Extract the (X, Y) coordinate from the center of the cell holding the provided text.  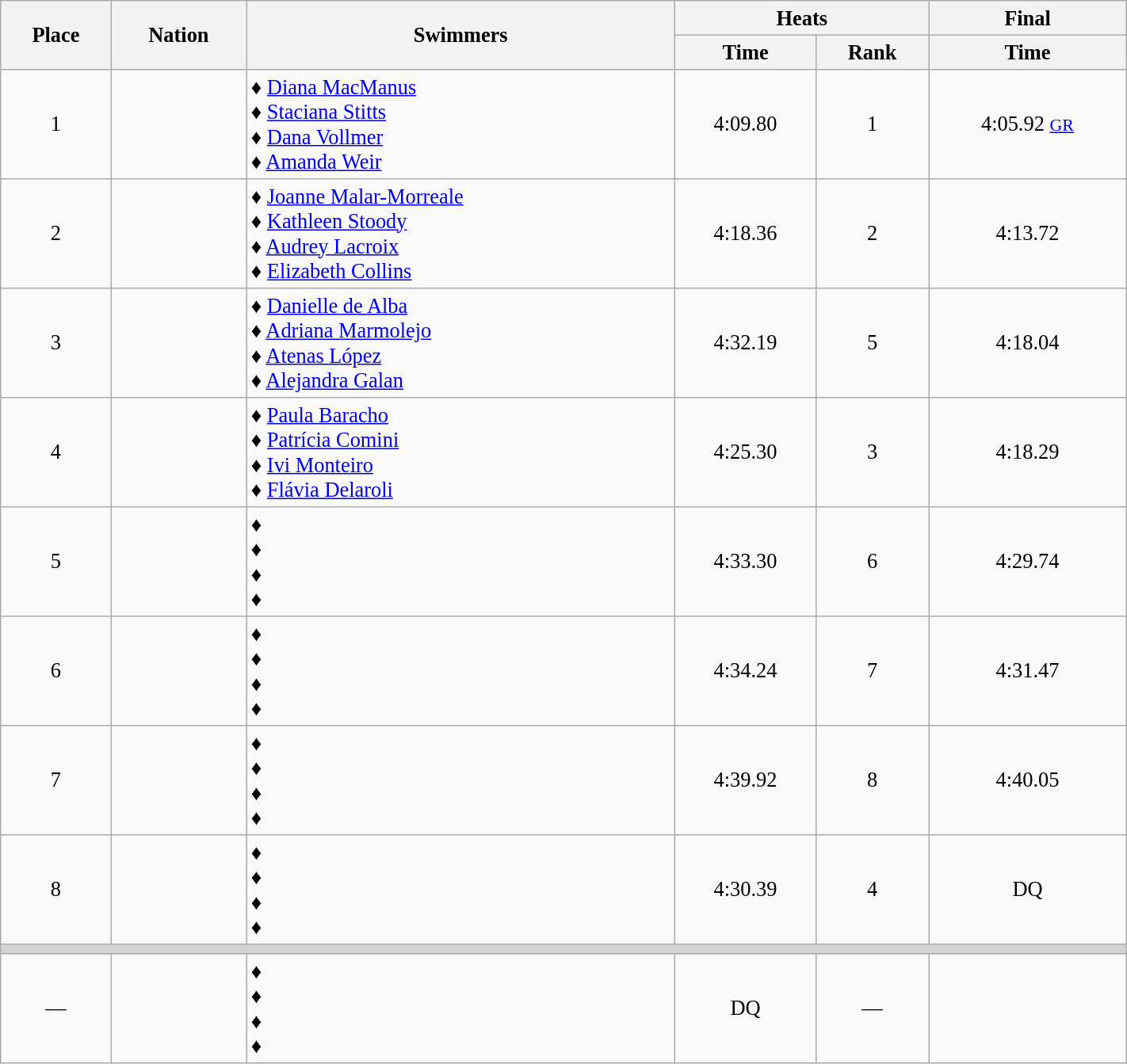
Heats (802, 17)
4:05.92 GR (1028, 124)
Swimmers (461, 35)
4:18.04 (1028, 343)
♦ Paula Baracho♦ Patrícia Comini♦ Ivi Monteiro♦ Flávia Delaroli (461, 452)
4:29.74 (1028, 562)
4:18.29 (1028, 452)
4:30.39 (746, 890)
Place (55, 35)
4:09.80 (746, 124)
4:25.30 (746, 452)
4:13.72 (1028, 233)
4:18.36 (746, 233)
Final (1028, 17)
4:33.30 (746, 562)
♦ Diana MacManus♦ Staciana Stitts♦ Dana Vollmer♦ Amanda Weir (461, 124)
♦ Danielle de Alba♦ Adriana Marmolejo♦ Atenas López♦ Alejandra Galan (461, 343)
Nation (179, 35)
4:39.92 (746, 780)
Rank (872, 52)
4:40.05 (1028, 780)
♦ Joanne Malar-Morreale♦ Kathleen Stoody♦ Audrey Lacroix♦ Elizabeth Collins (461, 233)
4:31.47 (1028, 671)
4:34.24 (746, 671)
4:32.19 (746, 343)
